Pinpoint the cell where the given text exists, returning its (X, Y) midpoint coordinate. 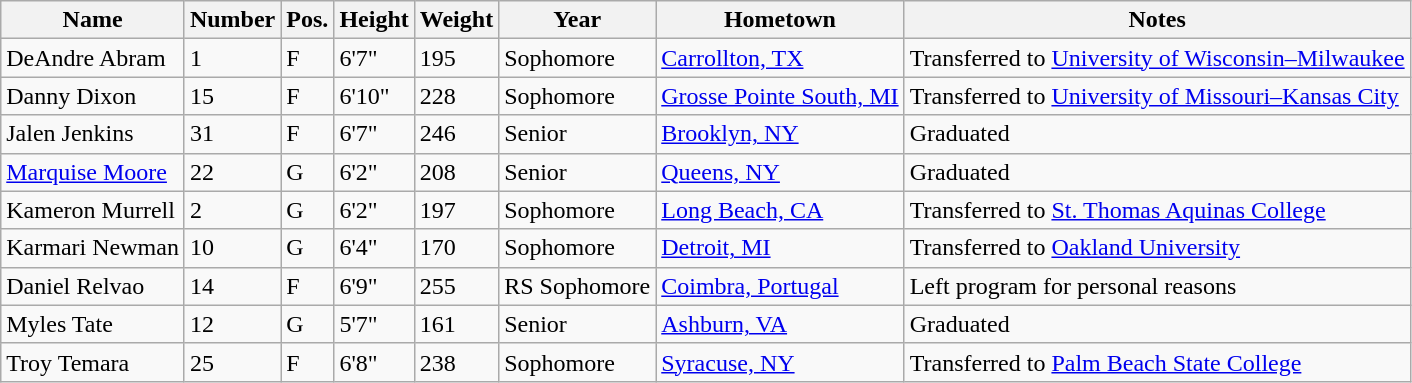
Syracuse, NY (780, 362)
Notes (1157, 20)
197 (456, 210)
255 (456, 286)
Transferred to Oakland University (1157, 248)
2 (232, 210)
14 (232, 286)
6'10" (374, 96)
5'7" (374, 324)
Hometown (780, 20)
161 (456, 324)
15 (232, 96)
Transferred to University of Missouri–Kansas City (1157, 96)
Queens, NY (780, 172)
6'8" (374, 362)
170 (456, 248)
246 (456, 134)
Height (374, 20)
Myles Tate (93, 324)
Pos. (308, 20)
Number (232, 20)
238 (456, 362)
228 (456, 96)
Transferred to University of Wisconsin–Milwaukee (1157, 58)
10 (232, 248)
Jalen Jenkins (93, 134)
Ashburn, VA (780, 324)
Karmari Newman (93, 248)
22 (232, 172)
Name (93, 20)
Marquise Moore (93, 172)
Detroit, MI (780, 248)
Year (578, 20)
Grosse Pointe South, MI (780, 96)
1 (232, 58)
Long Beach, CA (780, 210)
6'9" (374, 286)
6'4" (374, 248)
208 (456, 172)
Brooklyn, NY (780, 134)
31 (232, 134)
Transferred to St. Thomas Aquinas College (1157, 210)
Transferred to Palm Beach State College (1157, 362)
RS Sophomore (578, 286)
Weight (456, 20)
Troy Temara (93, 362)
Kameron Murrell (93, 210)
Left program for personal reasons (1157, 286)
25 (232, 362)
195 (456, 58)
Coimbra, Portugal (780, 286)
12 (232, 324)
Daniel Relvao (93, 286)
Danny Dixon (93, 96)
DeAndre Abram (93, 58)
Carrollton, TX (780, 58)
